Output the (X, Y) coordinate of the center of the cell containing the given text.  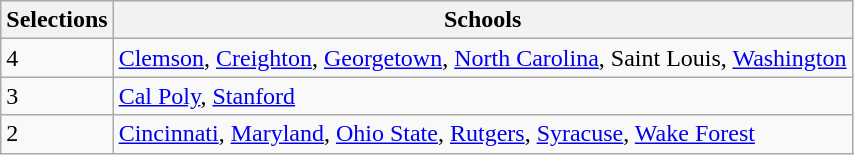
Cal Poly, Stanford (482, 96)
4 (57, 58)
Selections (57, 20)
3 (57, 96)
Clemson, Creighton, Georgetown, North Carolina, Saint Louis, Washington (482, 58)
Cincinnati, Maryland, Ohio State, Rutgers, Syracuse, Wake Forest (482, 134)
2 (57, 134)
Schools (482, 20)
